Determine the [X, Y] coordinate at the center of the cell enclosing the given text.  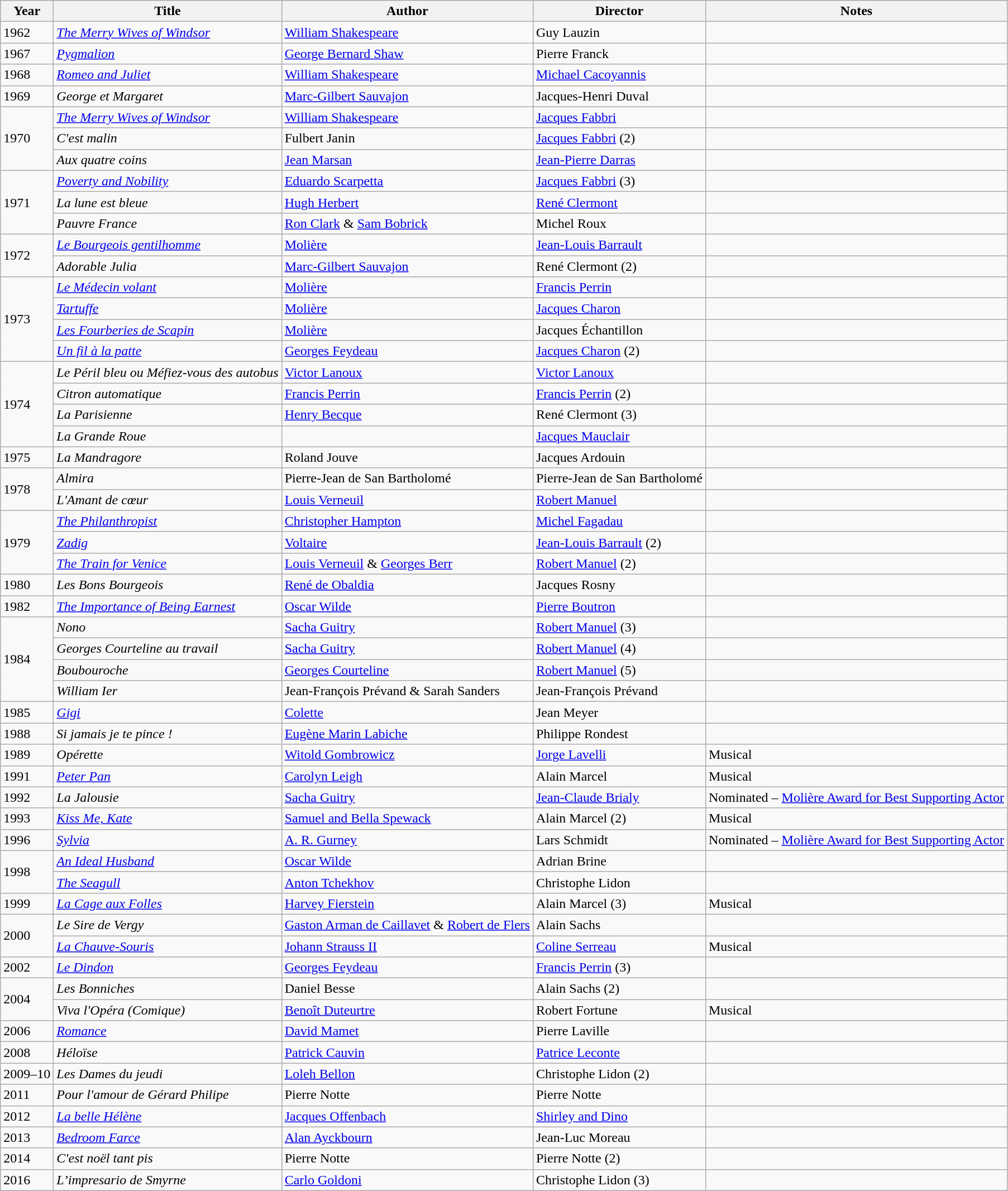
The Importance of Being Earnest [168, 606]
Francis Perrin (3) [619, 968]
Jacques Rosny [619, 585]
Benoît Duteurtre [407, 1010]
Alain Marcel (3) [619, 903]
Alain Marcel (2) [619, 819]
Henry Becque [407, 415]
Robert Manuel (4) [619, 649]
Louis Verneuil [407, 500]
Michel Fagadau [619, 521]
Robert Manuel (3) [619, 628]
Aux quatre coins [168, 160]
George Bernard Shaw [407, 54]
Coline Serreau [619, 946]
Jacques Échantillon [619, 330]
Christopher Hampton [407, 521]
Adrian Brine [619, 861]
The Philanthropist [168, 521]
David Mamet [407, 1031]
1967 [27, 54]
Jacques Charon (2) [619, 351]
René Clermont [619, 202]
The Train for Venice [168, 563]
Year [27, 11]
Pierre Laville [619, 1031]
1973 [27, 319]
L'Amant de cœur [168, 500]
2009–10 [27, 1074]
Le Bourgeois gentilhomme [168, 245]
Pierre Franck [619, 54]
1974 [27, 404]
Pygmalion [168, 54]
2008 [27, 1053]
Michael Cacoyannis [619, 75]
Pour l'amour de Gérard Philipe [168, 1095]
Jean-François Prévand & Sarah Sanders [407, 691]
2011 [27, 1095]
Eduardo Scarpetta [407, 181]
1985 [27, 712]
Jean-Louis Barrault [619, 245]
2016 [27, 1180]
La Parisienne [168, 415]
Jean-François Prévand [619, 691]
Title [168, 11]
Colette [407, 712]
Le Péril bleu ou Méfiez-vous des autobus [168, 372]
Alain Marcel [619, 776]
Robert Fortune [619, 1010]
Jacques Ardouin [619, 457]
La Cage aux Folles [168, 903]
Adorable Julia [168, 266]
Hugh Herbert [407, 202]
2006 [27, 1031]
2002 [27, 968]
Les Bonniches [168, 989]
2012 [27, 1116]
Les Dames du jeudi [168, 1074]
1979 [27, 542]
Zadig [168, 542]
Georges Courteline [407, 670]
Notes [856, 11]
Carolyn Leigh [407, 776]
Le Sire de Vergy [168, 925]
C'est noël tant pis [168, 1159]
Alain Sachs [619, 925]
Jean Meyer [619, 712]
Boubouroche [168, 670]
1992 [27, 797]
1971 [27, 202]
A. R. Gurney [407, 840]
Les Fourberies de Scapin [168, 330]
An Ideal Husband [168, 861]
Alan Ayckbourn [407, 1137]
Daniel Besse [407, 989]
Jean Marsan [407, 160]
1980 [27, 585]
Le Médecin volant [168, 288]
1978 [27, 489]
René Clermont (3) [619, 415]
L’impresario de Smyrne [168, 1180]
Shirley and Dino [619, 1116]
Pierre Notte (2) [619, 1159]
Les Bons Bourgeois [168, 585]
Tartuffe [168, 309]
1989 [27, 755]
1988 [27, 734]
Gaston Arman de Caillavet & Robert de Flers [407, 925]
Robert Manuel [619, 500]
The Seagull [168, 882]
La Jalousie [168, 797]
Patrick Cauvin [407, 1053]
Christophe Lidon (2) [619, 1074]
Carlo Goldoni [407, 1180]
Jacques Charon [619, 309]
Nono [168, 628]
1984 [27, 659]
Patrice Leconte [619, 1053]
1972 [27, 255]
Johann Strauss II [407, 946]
Peter Pan [168, 776]
Alain Sachs (2) [619, 989]
Jorge Lavelli [619, 755]
1970 [27, 138]
Jacques Fabbri (2) [619, 138]
Citron automatique [168, 394]
1993 [27, 819]
Ron Clark & Sam Bobrick [407, 223]
1962 [27, 32]
Jacques Fabbri (3) [619, 181]
Roland Jouve [407, 457]
1982 [27, 606]
Robert Manuel (5) [619, 670]
George et Margaret [168, 96]
Si jamais je te pince ! [168, 734]
Christophe Lidon (3) [619, 1180]
C'est malin [168, 138]
Lars Schmidt [619, 840]
La lune est bleue [168, 202]
Author [407, 11]
Jean-Luc Moreau [619, 1137]
Fulbert Janin [407, 138]
Héloïse [168, 1053]
William Ier [168, 691]
Michel Roux [619, 223]
Robert Manuel (2) [619, 563]
Almira [168, 479]
Sylvia [168, 840]
Eugène Marin Labiche [407, 734]
Jean-Claude Brialy [619, 797]
Pierre Boutron [619, 606]
2004 [27, 999]
Georges Courteline au travail [168, 649]
Guy Lauzin [619, 32]
La belle Hélène [168, 1116]
Witold Gombrowicz [407, 755]
1969 [27, 96]
Jacques-Henri Duval [619, 96]
Jean-Pierre Darras [619, 160]
Jacques Mauclair [619, 436]
Anton Tchekhov [407, 882]
Director [619, 11]
Romance [168, 1031]
1996 [27, 840]
Kiss Me, Kate [168, 819]
La Grande Roue [168, 436]
Christophe Lidon [619, 882]
Viva l'Opéra (Comique) [168, 1010]
2013 [27, 1137]
Bedroom Farce [168, 1137]
Un fil à la patte [168, 351]
Jean-Louis Barrault (2) [619, 542]
1998 [27, 872]
2014 [27, 1159]
1968 [27, 75]
Poverty and Nobility [168, 181]
Jacques Fabbri [619, 117]
Francis Perrin (2) [619, 394]
Voltaire [407, 542]
René Clermont (2) [619, 266]
2000 [27, 935]
Harvey Fierstein [407, 903]
René de Obaldia [407, 585]
La Mandragore [168, 457]
1975 [27, 457]
La Chauve-Souris [168, 946]
1991 [27, 776]
Louis Verneuil & Georges Berr [407, 563]
Pauvre France [168, 223]
Romeo and Juliet [168, 75]
Jacques Offenbach [407, 1116]
Loleh Bellon [407, 1074]
Gigi [168, 712]
Philippe Rondest [619, 734]
Le Dindon [168, 968]
Samuel and Bella Spewack [407, 819]
Opérette [168, 755]
1999 [27, 903]
